Output the (x, y) coordinate of the center of the cell containing the given text.  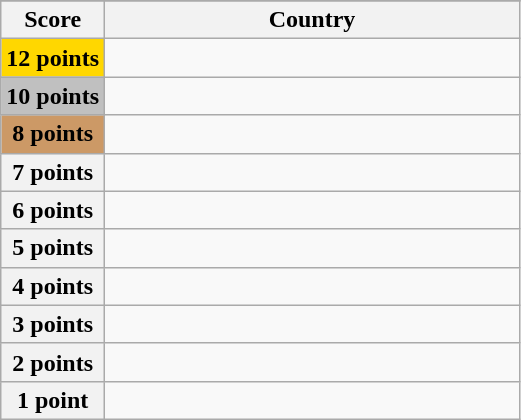
2 points (53, 362)
6 points (53, 210)
7 points (53, 172)
12 points (53, 58)
10 points (53, 96)
1 point (53, 400)
Country (312, 20)
5 points (53, 248)
3 points (53, 324)
4 points (53, 286)
Score (53, 20)
8 points (53, 134)
